Scan for the cell matching the given text and deliver its [x, y] coordinate at center. 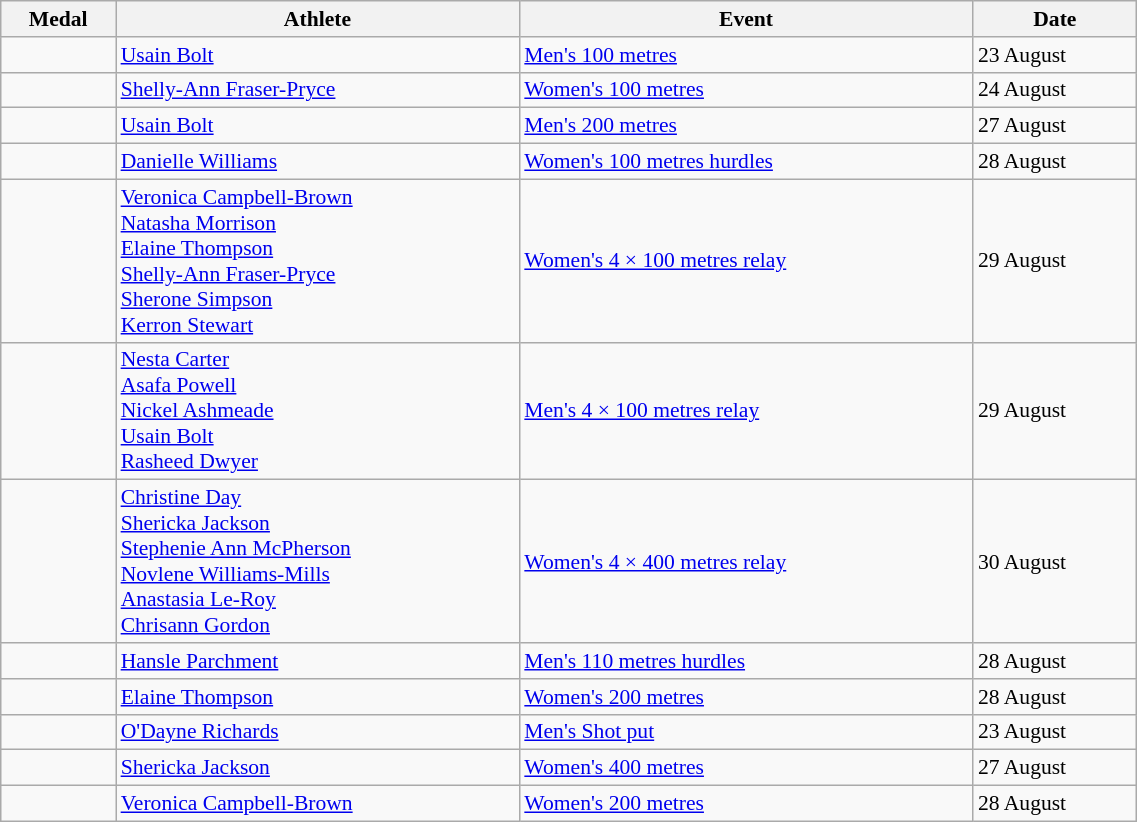
30 August [1055, 562]
24 August [1055, 90]
Shericka Jackson [318, 768]
Men's Shot put [746, 732]
Shelly-Ann Fraser-Pryce [318, 90]
Athlete [318, 19]
Men's 200 metres [746, 126]
Women's 4 × 400 metres relay [746, 562]
Women's 4 × 100 metres relay [746, 260]
Women's 100 metres hurdles [746, 162]
Date [1055, 19]
Elaine Thompson [318, 697]
Men's 110 metres hurdles [746, 661]
Men's 100 metres [746, 55]
Hansle Parchment [318, 661]
Veronica Campbell-Brown Natasha Morrison Elaine Thompson Shelly-Ann Fraser-Pryce Sherone Simpson Kerron Stewart [318, 260]
Women's 400 metres [746, 768]
Danielle Williams [318, 162]
Nesta CarterAsafa PowellNickel AshmeadeUsain BoltRasheed Dwyer [318, 411]
Men's 4 × 100 metres relay [746, 411]
Christine DayShericka JacksonStephenie Ann McPhersonNovlene Williams-MillsAnastasia Le-Roy Chrisann Gordon [318, 562]
Medal [58, 19]
O'Dayne Richards [318, 732]
Women's 100 metres [746, 90]
Event [746, 19]
Veronica Campbell-Brown [318, 804]
